Determine the (X, Y) coordinate at the center of the cell enclosing the given text.  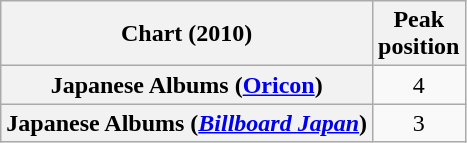
Peak position (419, 34)
Japanese Albums (Oricon) (187, 85)
4 (419, 85)
Chart (2010) (187, 34)
3 (419, 123)
Japanese Albums (Billboard Japan) (187, 123)
